Pinpoint the cell where the given text exists, returning its (X, Y) midpoint coordinate. 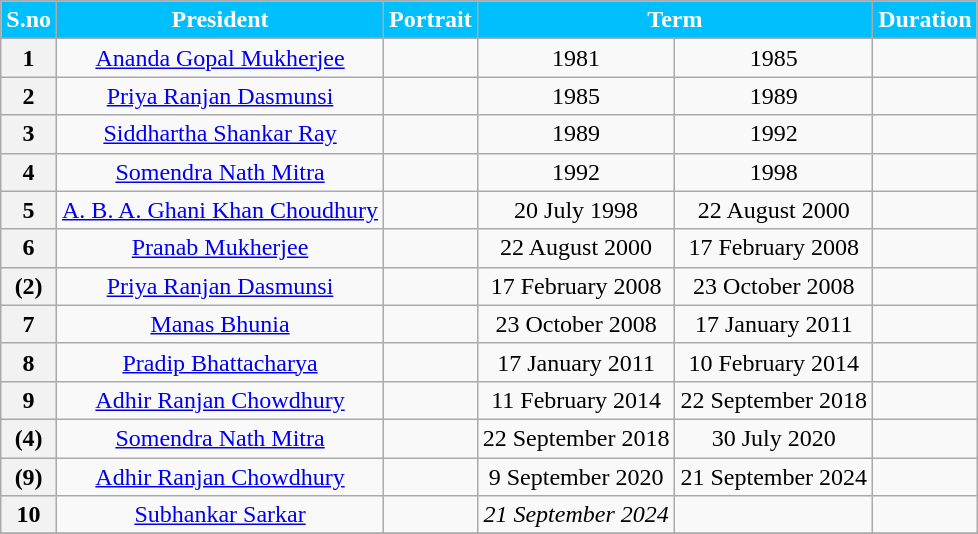
8 (29, 362)
Pranab Mukherjee (220, 248)
Duration (925, 20)
President (220, 20)
6 (29, 248)
10 (29, 515)
Manas Bhunia (220, 324)
A. B. A. Ghani Khan Choudhury (220, 210)
Portrait (431, 20)
Subhankar Sarkar (220, 515)
(4) (29, 438)
Term (674, 20)
4 (29, 172)
9 September 2020 (576, 477)
S.no (29, 20)
1 (29, 58)
9 (29, 400)
11 February 2014 (576, 400)
30 July 2020 (774, 438)
(2) (29, 286)
1998 (774, 172)
Pradip Bhattacharya (220, 362)
3 (29, 134)
(9) (29, 477)
Ananda Gopal Mukherjee (220, 58)
1981 (576, 58)
7 (29, 324)
10 February 2014 (774, 362)
2 (29, 96)
Siddhartha Shankar Ray (220, 134)
5 (29, 210)
20 July 1998 (576, 210)
